Find where the given text appears and provide that cell's center as [x, y] coordinate. 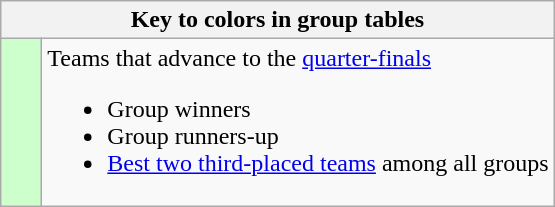
Key to colors in group tables [278, 20]
Teams that advance to the quarter-finalsGroup winnersGroup runners-upBest two third-placed teams among all groups [298, 122]
